Return the [x, y] coordinate for the center point of the cell that contains the specified text.  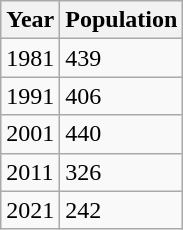
2001 [30, 134]
1991 [30, 96]
440 [122, 134]
326 [122, 172]
242 [122, 210]
2011 [30, 172]
Year [30, 20]
2021 [30, 210]
1981 [30, 58]
406 [122, 96]
Population [122, 20]
439 [122, 58]
